Return the [x, y] coordinate for the center point of the cell that contains the specified text.  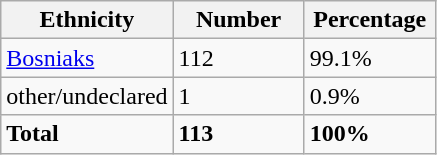
0.9% [370, 96]
Total [87, 134]
112 [238, 58]
Number [238, 20]
Ethnicity [87, 20]
1 [238, 96]
100% [370, 134]
other/undeclared [87, 96]
99.1% [370, 58]
Percentage [370, 20]
Bosniaks [87, 58]
113 [238, 134]
